From the cell containing the given text, extract its center point as (x, y) coordinate. 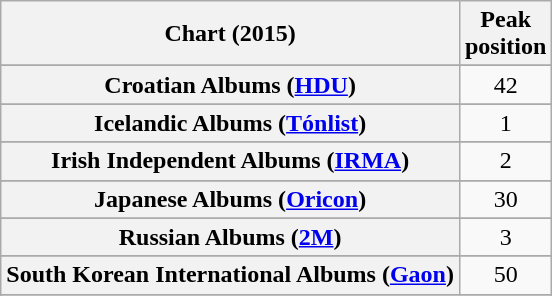
50 (505, 275)
2 (505, 161)
Chart (2015) (230, 34)
Irish Independent Albums (IRMA) (230, 161)
Icelandic Albums (Tónlist) (230, 123)
Peakposition (505, 34)
30 (505, 199)
1 (505, 123)
42 (505, 85)
Russian Albums (2M) (230, 237)
Japanese Albums (Oricon) (230, 199)
3 (505, 237)
South Korean International Albums (Gaon) (230, 275)
Croatian Albums (HDU) (230, 85)
